Return the (X, Y) coordinate for the center point of the cell that contains the specified text.  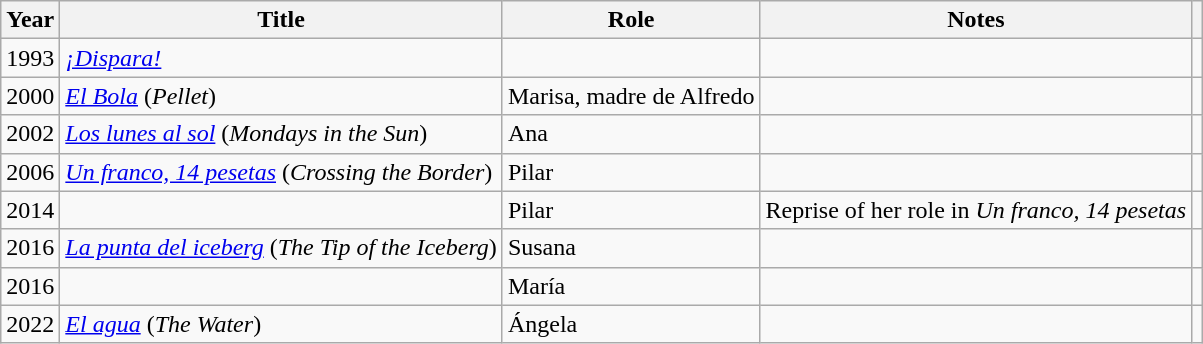
El agua (The Water) (282, 324)
Un franco, 14 pesetas (Crossing the Border) (282, 172)
Title (282, 20)
Notes (976, 20)
Ana (631, 134)
1993 (30, 58)
Year (30, 20)
Ángela (631, 324)
El Bola (Pellet) (282, 96)
Los lunes al sol (Mondays in the Sun) (282, 134)
2022 (30, 324)
¡Dispara! (282, 58)
La punta del iceberg (The Tip of the Iceberg) (282, 248)
Marisa, madre de Alfredo (631, 96)
Susana (631, 248)
Reprise of her role in Un franco, 14 pesetas (976, 210)
2000 (30, 96)
Role (631, 20)
María (631, 286)
2002 (30, 134)
2006 (30, 172)
2014 (30, 210)
